Identify which cell holds the provided text, then report its [X, Y] central coordinate. 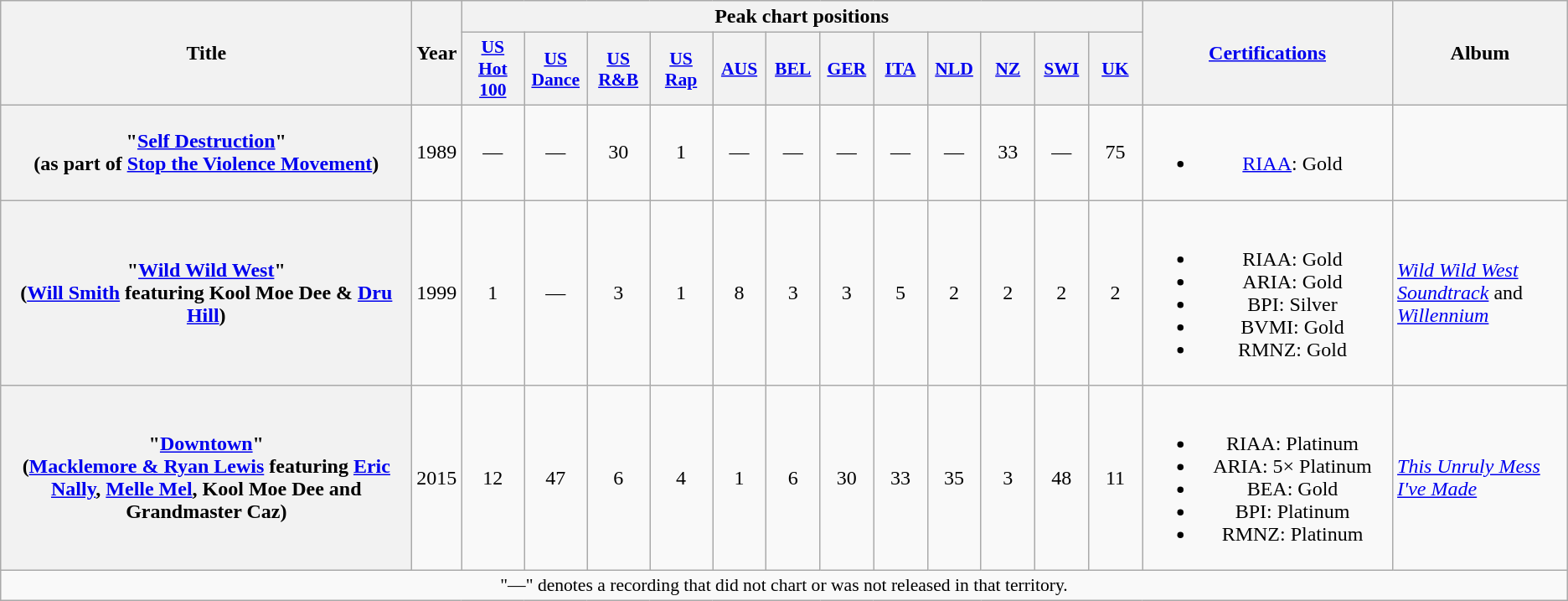
US R&B [618, 69]
Certifications [1268, 54]
AUS [739, 69]
RIAA: GoldARIA: GoldBPI: SilverBVMI: GoldRMNZ: Gold [1268, 292]
4 [682, 478]
11 [1115, 478]
"Downtown"(Macklemore & Ryan Lewis featuring Eric Nally, Melle Mel, Kool Moe Dee and Grandmaster Caz) [206, 478]
NLD [954, 69]
"Self Destruction"(as part of Stop the Violence Movement) [206, 153]
This Unruly Mess I've Made [1481, 478]
"Wild Wild West"(Will Smith featuring Kool Moe Dee & Dru Hill) [206, 292]
US Rap [682, 69]
ITA [900, 69]
1999 [437, 292]
Year [437, 54]
2015 [437, 478]
RIAA: PlatinumARIA: 5× PlatinumBEA: GoldBPI: PlatinumRMNZ: Platinum [1268, 478]
NZ [1008, 69]
Title [206, 54]
BEL [793, 69]
75 [1115, 153]
US Dance [556, 69]
"—" denotes a recording that did not chart or was not released in that territory. [784, 586]
US Hot 100 [493, 69]
1989 [437, 153]
UK [1115, 69]
8 [739, 292]
35 [954, 478]
5 [900, 292]
SWI [1061, 69]
GER [847, 69]
47 [556, 478]
Album [1481, 54]
48 [1061, 478]
Wild Wild West Soundtrack and Willennium [1481, 292]
12 [493, 478]
Peak chart positions [802, 17]
RIAA: Gold [1268, 153]
